Pinpoint the cell where the given text exists, returning its (X, Y) midpoint coordinate. 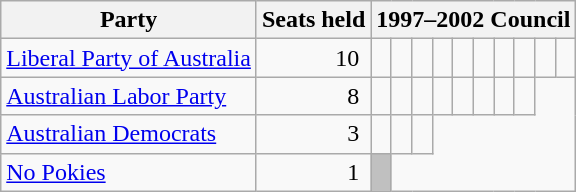
Seats held (313, 20)
8 (313, 96)
1 (313, 172)
1997–2002 Council (474, 20)
Australian Labor Party (129, 96)
No Pokies (129, 172)
Party (129, 20)
10 (313, 58)
Australian Democrats (129, 134)
Liberal Party of Australia (129, 58)
3 (313, 134)
